Capture the cell that displays the provided text and extract its (x, y) central coordinate. 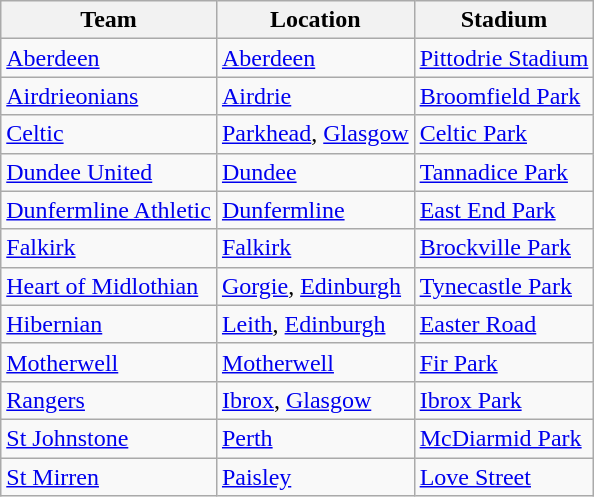
Pittodrie Stadium (504, 58)
Airdrieonians (109, 96)
Brockville Park (504, 248)
Tynecastle Park (504, 286)
Celtic Park (504, 134)
Perth (315, 438)
Leith, Edinburgh (315, 324)
Ibrox Park (504, 400)
Paisley (315, 477)
Stadium (504, 20)
Easter Road (504, 324)
Heart of Midlothian (109, 286)
Dunfermline (315, 210)
Rangers (109, 400)
Gorgie, Edinburgh (315, 286)
Team (109, 20)
Hibernian (109, 324)
Tannadice Park (504, 172)
East End Park (504, 210)
Airdrie (315, 96)
Parkhead, Glasgow (315, 134)
Ibrox, Glasgow (315, 400)
Broomfield Park (504, 96)
Location (315, 20)
St Johnstone (109, 438)
St Mirren (109, 477)
Dundee (315, 172)
Celtic (109, 134)
Dunfermline Athletic (109, 210)
Love Street (504, 477)
Dundee United (109, 172)
McDiarmid Park (504, 438)
Fir Park (504, 362)
